Determine the [x, y] coordinate at the center of the cell enclosing the given text.  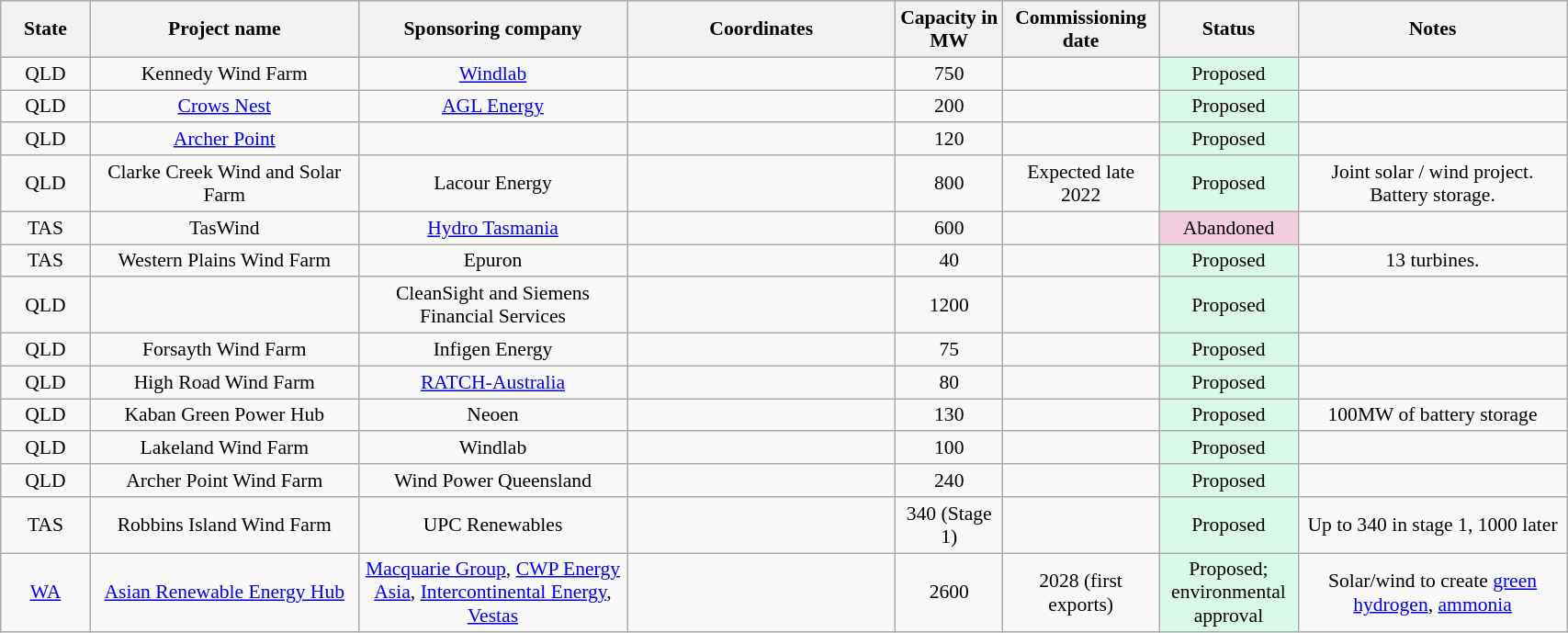
800 [950, 184]
Neoen [492, 415]
Lacour Energy [492, 184]
Up to 340 in stage 1, 1000 later [1432, 526]
200 [950, 107]
Clarke Creek Wind and Solar Farm [224, 184]
Notes [1432, 29]
1200 [950, 305]
2028 (first exports) [1081, 593]
RATCH-Australia [492, 382]
State [46, 29]
Asian Renewable Energy Hub [224, 593]
Proposed; environmental approval [1229, 593]
240 [950, 480]
WA [46, 593]
Coordinates [761, 29]
Sponsoring company [492, 29]
UPC Renewables [492, 526]
100MW of battery storage [1432, 415]
Wind Power Queensland [492, 480]
Crows Nest [224, 107]
Kaban Green Power Hub [224, 415]
TasWind [224, 228]
Kennedy Wind Farm [224, 73]
Abandoned [1229, 228]
High Road Wind Farm [224, 382]
Robbins Island Wind Farm [224, 526]
Infigen Energy [492, 350]
750 [950, 73]
Archer Point Wind Farm [224, 480]
120 [950, 140]
600 [950, 228]
Joint solar / wind project. Battery storage. [1432, 184]
Macquarie Group, CWP Energy Asia, Intercontinental Energy, Vestas [492, 593]
100 [950, 448]
Solar/wind to create green hydrogen, ammonia [1432, 593]
Project name [224, 29]
Epuron [492, 261]
40 [950, 261]
CleanSight and Siemens Financial Services [492, 305]
Capacity in MW [950, 29]
Commissioning date [1081, 29]
Expected late 2022 [1081, 184]
Status [1229, 29]
2600 [950, 593]
Western Plains Wind Farm [224, 261]
75 [950, 350]
Archer Point [224, 140]
AGL Energy [492, 107]
130 [950, 415]
340 (Stage 1) [950, 526]
Lakeland Wind Farm [224, 448]
13 turbines. [1432, 261]
Forsayth Wind Farm [224, 350]
80 [950, 382]
Hydro Tasmania [492, 228]
